Locate the cell with the specified text and output its [X, Y] center coordinate. 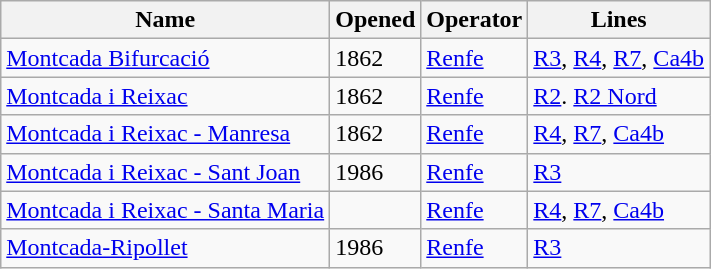
Opened [376, 20]
Montcada Bifurcació [166, 58]
Montcada-Ripollet [166, 248]
Lines [619, 20]
Montcada i Reixac - Manresa [166, 134]
R3, R4, R7, Ca4b [619, 58]
Montcada i Reixac [166, 96]
Name [166, 20]
R2. R2 Nord [619, 96]
Montcada i Reixac - Sant Joan [166, 172]
Operator [474, 20]
Montcada i Reixac - Santa Maria [166, 210]
